Determine the [X, Y] coordinate at the center of the cell enclosing the given text.  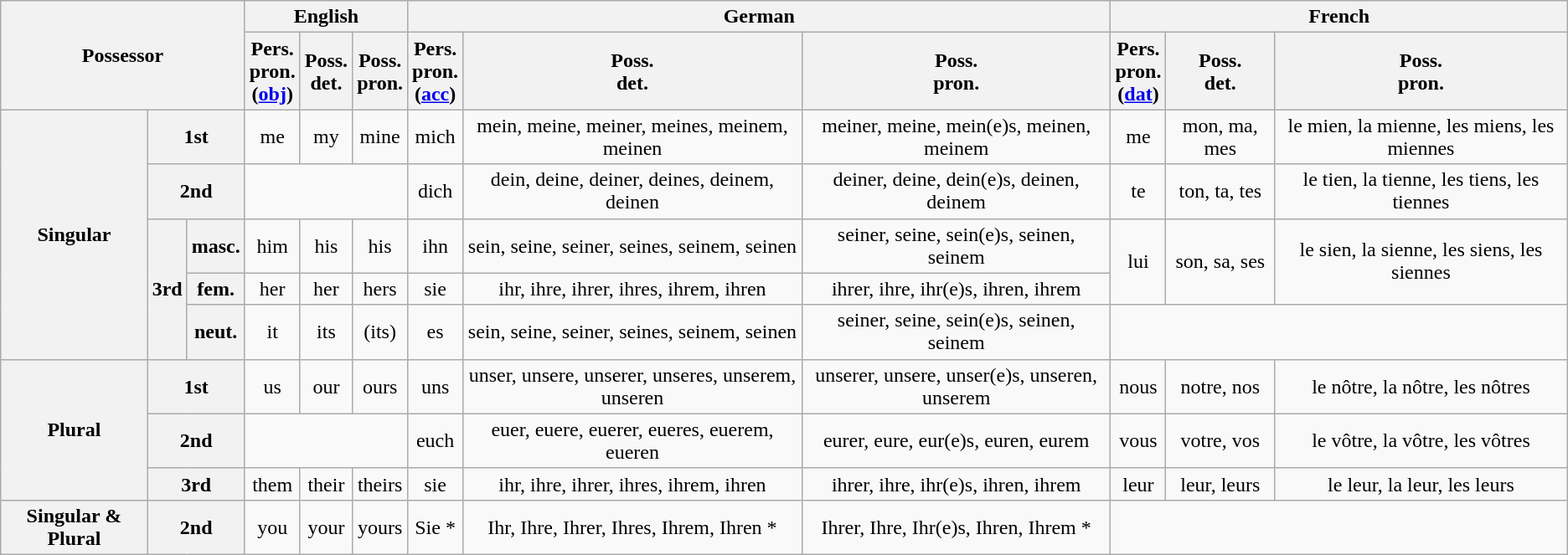
it [272, 331]
English [326, 17]
dich [436, 191]
eurer, eure, eur(e)s, euren, eurem [957, 440]
le vôtre, la vôtre, les vôtres [1421, 440]
son, sa, ses [1220, 261]
euch [436, 440]
es [436, 331]
euer, euere, euerer, eueres, euerem, eueren [633, 440]
vous [1138, 440]
its [326, 331]
nous [1138, 387]
German [759, 17]
you [272, 527]
yours [380, 527]
ours [380, 387]
votre, vos [1220, 440]
unser, unsere, unserer, unseres, unserem, unseren [633, 387]
Sie * [436, 527]
le sien, la sienne, les siens, les siennes [1421, 261]
Pers.pron.(obj) [272, 71]
uns [436, 387]
French [1338, 17]
ton, ta, tes [1220, 191]
Singular & Plural [74, 527]
fem. [216, 289]
notre, nos [1220, 387]
leur, leurs [1220, 484]
le nôtre, la nôtre, les nôtres [1421, 387]
le tien, la tienne, les tiens, les tiennes [1421, 191]
theirs [380, 484]
deiner, deine, dein(e)s, deinen, deinem [957, 191]
him [272, 246]
mon, ma, mes [1220, 137]
te [1138, 191]
lui [1138, 261]
our [326, 387]
le mien, la mienne, les miens, les miennes [1421, 137]
neut. [216, 331]
Possessor [122, 55]
le leur, la leur, les leurs [1421, 484]
their [326, 484]
Plural [74, 429]
mine [380, 137]
your [326, 527]
meiner, meine, mein(e)s, meinen, meinem [957, 137]
them [272, 484]
us [272, 387]
Singular [74, 234]
ihn [436, 246]
Pers.pron.(dat) [1138, 71]
leur [1138, 484]
Ihr, Ihre, Ihrer, Ihres, Ihrem, Ihren * [633, 527]
mein, meine, meiner, meines, meinem, meinen [633, 137]
(its) [380, 331]
hers [380, 289]
masc. [216, 246]
Ihrer, Ihre, Ihr(e)s, Ihren, Ihrem * [957, 527]
mich [436, 137]
unserer, unsere, unser(e)s, unseren, unserem [957, 387]
dein, deine, deiner, deines, deinem, deinen [633, 191]
Pers.pron.(acc) [436, 71]
my [326, 137]
